Provide the [X, Y] coordinate of the cell's center where the given text is located.  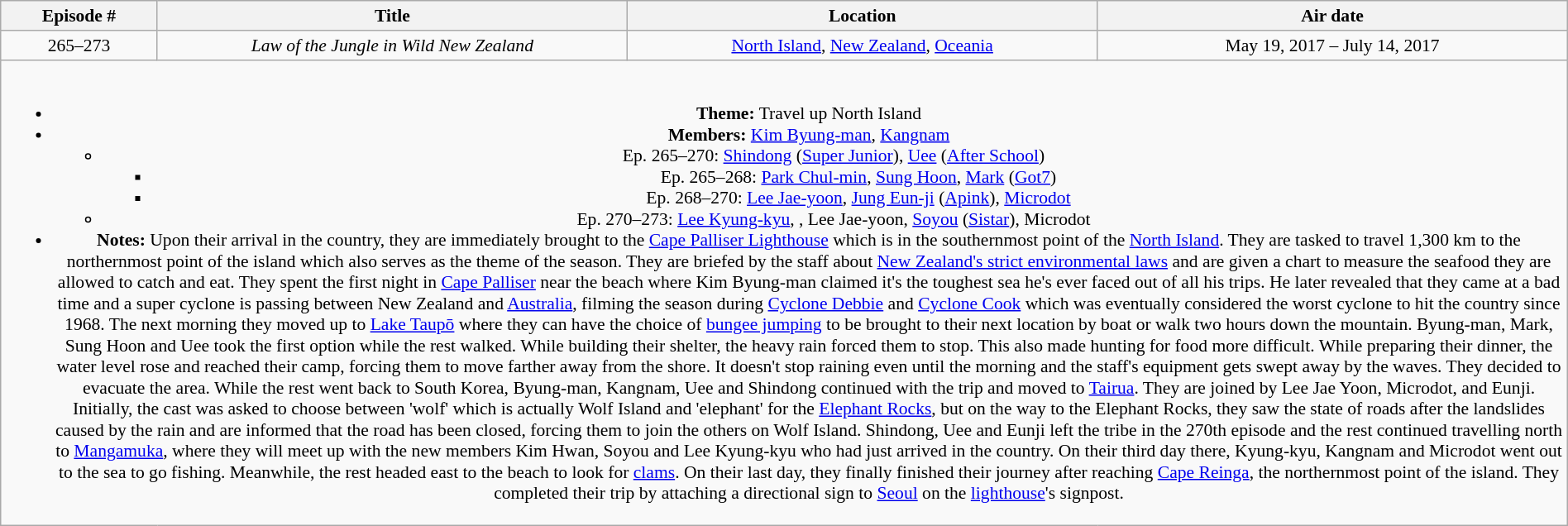
Law of the Jungle in Wild New Zealand [392, 45]
North Island, New Zealand, Oceania [863, 45]
265–273 [79, 45]
Episode # [79, 16]
May 19, 2017 – July 14, 2017 [1332, 45]
Air date [1332, 16]
Location [863, 16]
Title [392, 16]
